Scan for the cell matching the given text and deliver its [x, y] coordinate at center. 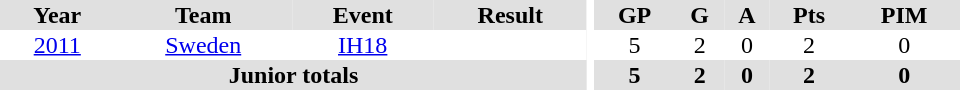
G [700, 15]
Sweden [204, 45]
GP [635, 15]
Team [204, 15]
2011 [58, 45]
A [747, 15]
Year [58, 15]
IH18 [363, 45]
PIM [904, 15]
Junior totals [294, 75]
Result [510, 15]
Event [363, 15]
Pts [810, 15]
